Capture the cell that displays the provided text and extract its [x, y] central coordinate. 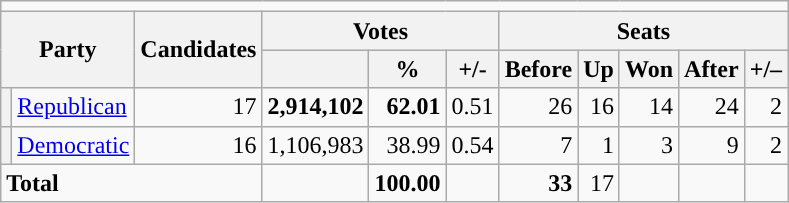
26 [538, 107]
33 [538, 183]
+/– [766, 69]
9 [712, 145]
0.51 [472, 107]
1 [599, 145]
After [712, 69]
38.99 [408, 145]
Votes [380, 31]
Up [599, 69]
7 [538, 145]
Democratic [74, 145]
% [408, 69]
24 [712, 107]
Republican [74, 107]
3 [648, 145]
Won [648, 69]
Seats [644, 31]
62.01 [408, 107]
Candidates [198, 50]
14 [648, 107]
1,106,983 [316, 145]
Before [538, 69]
+/- [472, 69]
0.54 [472, 145]
2,914,102 [316, 107]
Party [68, 50]
100.00 [408, 183]
Total [132, 183]
